For the text-containing cell, return its midpoint in [x, y] coordinate format. 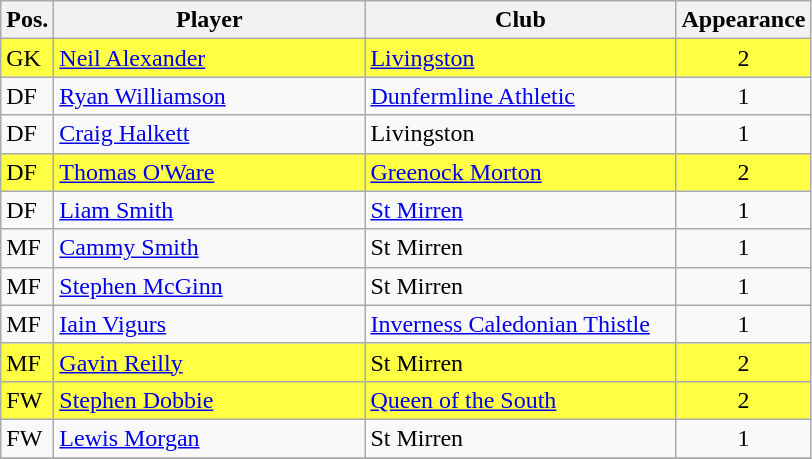
GK [28, 58]
Dunfermline Athletic [520, 96]
Inverness Caledonian Thistle [520, 324]
Neil Alexander [210, 58]
Player [210, 20]
Pos. [28, 20]
Lewis Morgan [210, 438]
Queen of the South [520, 400]
Ryan Williamson [210, 96]
Cammy Smith [210, 248]
Liam Smith [210, 210]
Gavin Reilly [210, 362]
Craig Halkett [210, 134]
Appearance [744, 20]
Iain Vigurs [210, 324]
Club [520, 20]
Stephen McGinn [210, 286]
Greenock Morton [520, 172]
Thomas O'Ware [210, 172]
Stephen Dobbie [210, 400]
